For the text-containing cell, return its midpoint in (x, y) coordinate format. 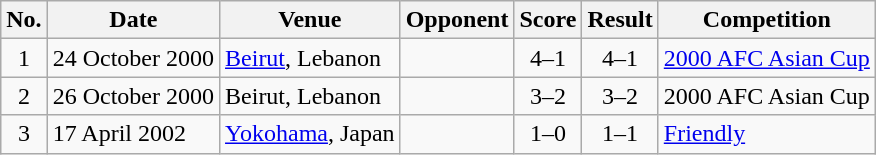
26 October 2000 (133, 96)
Date (133, 20)
Result (620, 20)
Opponent (457, 20)
Venue (310, 20)
1–1 (620, 134)
24 October 2000 (133, 58)
2 (24, 96)
Friendly (766, 134)
3 (24, 134)
Score (548, 20)
Yokohama, Japan (310, 134)
No. (24, 20)
1 (24, 58)
17 April 2002 (133, 134)
Competition (766, 20)
1–0 (548, 134)
